For the text-containing cell, return its midpoint in (X, Y) coordinate format. 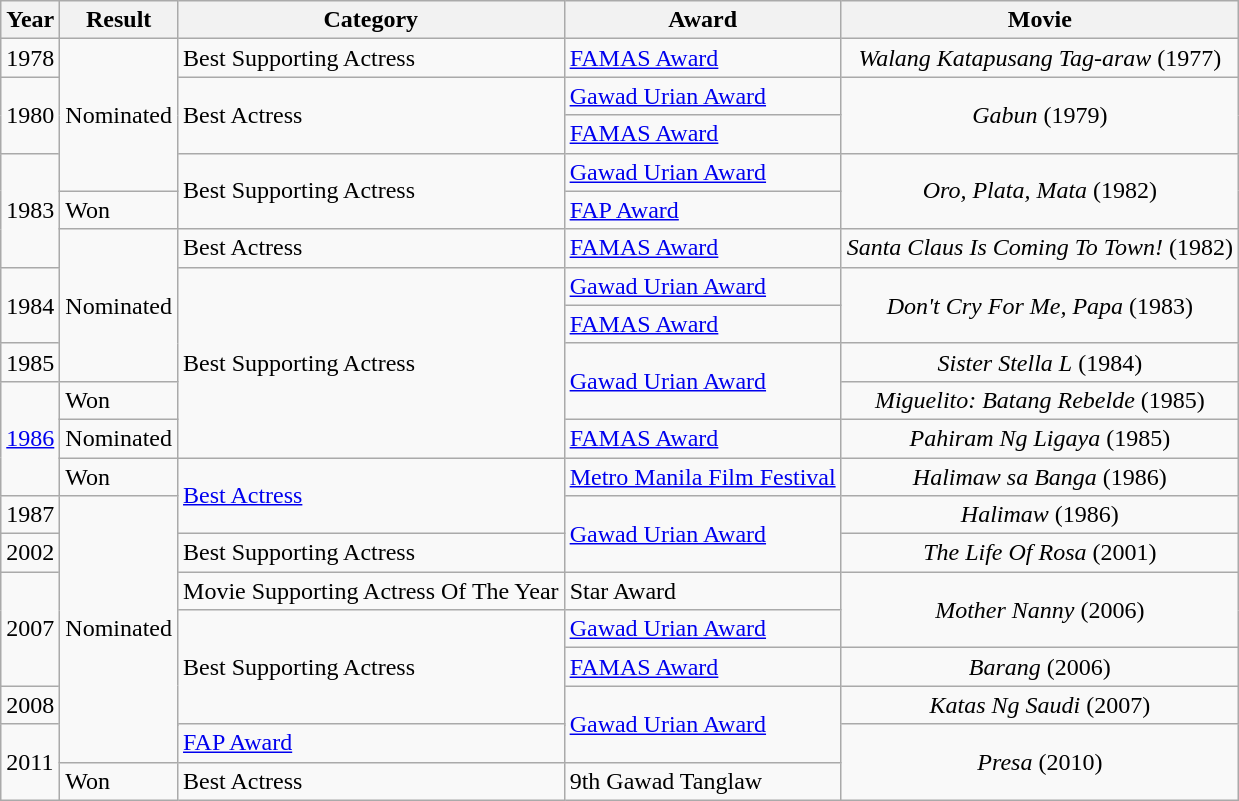
Result (119, 20)
1986 (30, 438)
Walang Katapusang Tag-araw (1977) (1040, 58)
9th Gawad Tanglaw (702, 781)
Movie (1040, 20)
1987 (30, 515)
Year (30, 20)
Award (702, 20)
Pahiram Ng Ligaya (1985) (1040, 438)
The Life Of Rosa (2001) (1040, 553)
Halimaw (1986) (1040, 515)
2007 (30, 629)
2011 (30, 762)
Barang (2006) (1040, 667)
1983 (30, 210)
Halimaw sa Banga (1986) (1040, 477)
Presa (2010) (1040, 762)
Oro, Plata, Mata (1982) (1040, 191)
1985 (30, 362)
1980 (30, 115)
2008 (30, 705)
Movie Supporting Actress Of The Year (372, 591)
Metro Manila Film Festival (702, 477)
Sister Stella L (1984) (1040, 362)
Santa Claus Is Coming To Town! (1982) (1040, 248)
Mother Nanny (2006) (1040, 610)
Star Award (702, 591)
Gabun (1979) (1040, 115)
1978 (30, 58)
Category (372, 20)
2002 (30, 553)
Miguelito: Batang Rebelde (1985) (1040, 400)
Don't Cry For Me, Papa (1983) (1040, 305)
1984 (30, 305)
Katas Ng Saudi (2007) (1040, 705)
